Return (x, y) of the center of cell containing provided text 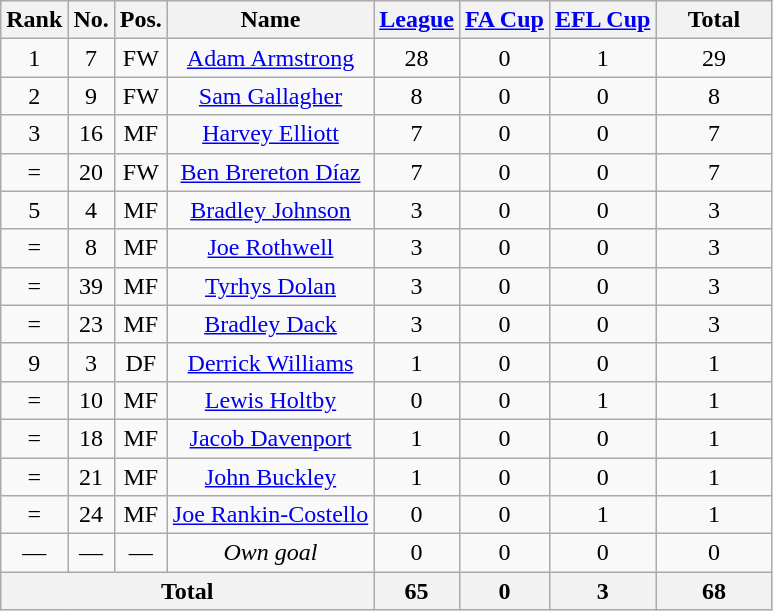
5 (34, 210)
16 (91, 134)
Adam Armstrong (270, 58)
20 (91, 172)
68 (714, 591)
Own goal (270, 553)
Tyrhys Dolan (270, 286)
Pos. (140, 20)
28 (417, 58)
EFL Cup (602, 20)
Ben Brereton Díaz (270, 172)
10 (91, 400)
Bradley Johnson (270, 210)
29 (714, 58)
23 (91, 324)
Bradley Dack (270, 324)
65 (417, 591)
League (417, 20)
No. (91, 20)
2 (34, 96)
DF (140, 362)
18 (91, 438)
Jacob Davenport (270, 438)
Lewis Holtby (270, 400)
John Buckley (270, 477)
Joe Rothwell (270, 248)
FA Cup (504, 20)
21 (91, 477)
Sam Gallagher (270, 96)
Joe Rankin-Costello (270, 515)
39 (91, 286)
4 (91, 210)
Rank (34, 20)
24 (91, 515)
Harvey Elliott (270, 134)
Name (270, 20)
Derrick Williams (270, 362)
